Provide the (X, Y) coordinate of the cell's center where the given text is located.  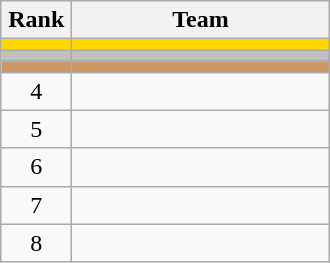
4 (36, 91)
6 (36, 167)
5 (36, 129)
Team (200, 20)
8 (36, 243)
7 (36, 205)
Rank (36, 20)
